Search for the cell housing the specified text and yield its [x, y] center coordinate. 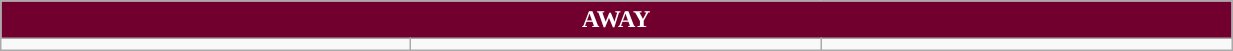
AWAY [616, 20]
